Scan for the cell matching the given text and deliver its [X, Y] coordinate at center. 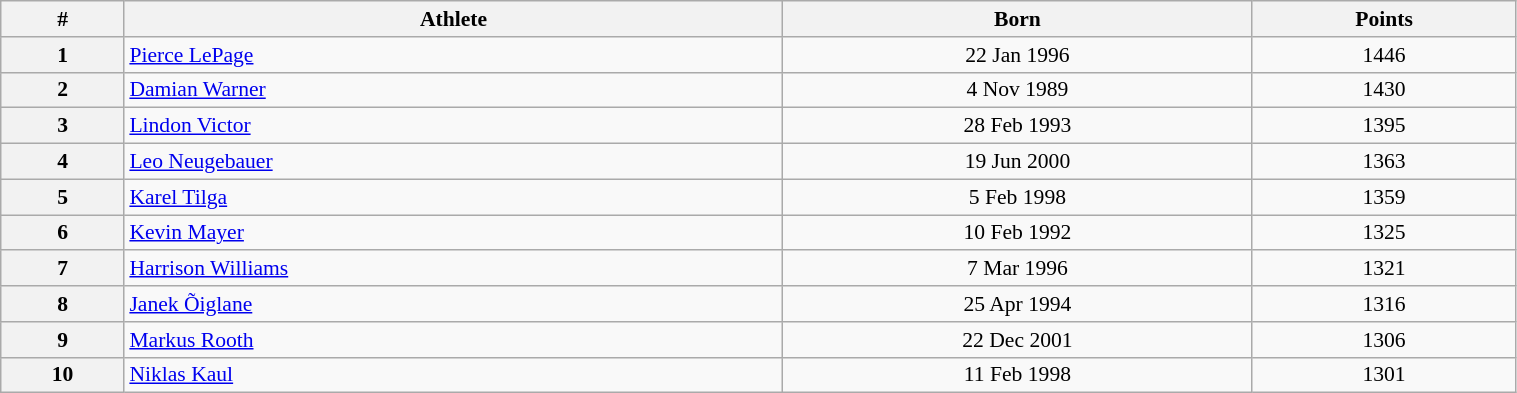
# [63, 19]
4 Nov 1989 [1018, 90]
Kevin Mayer [453, 233]
Markus Rooth [453, 340]
3 [63, 126]
Harrison Williams [453, 269]
Born [1018, 19]
22 Jan 1996 [1018, 55]
1363 [1384, 162]
Athlete [453, 19]
1301 [1384, 375]
7 Mar 1996 [1018, 269]
Pierce LePage [453, 55]
22 Dec 2001 [1018, 340]
5 [63, 197]
28 Feb 1993 [1018, 126]
1446 [1384, 55]
Karel Tilga [453, 197]
9 [63, 340]
1321 [1384, 269]
Niklas Kaul [453, 375]
Leo Neugebauer [453, 162]
1430 [1384, 90]
8 [63, 304]
Damian Warner [453, 90]
Points [1384, 19]
1316 [1384, 304]
Janek Õiglane [453, 304]
2 [63, 90]
1 [63, 55]
10 [63, 375]
Lindon Victor [453, 126]
1306 [1384, 340]
10 Feb 1992 [1018, 233]
19 Jun 2000 [1018, 162]
5 Feb 1998 [1018, 197]
1325 [1384, 233]
1359 [1384, 197]
1395 [1384, 126]
25 Apr 1994 [1018, 304]
4 [63, 162]
7 [63, 269]
11 Feb 1998 [1018, 375]
6 [63, 233]
